Output the (x, y) coordinate of the center of the cell containing the given text.  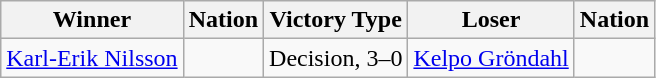
Loser (491, 20)
Winner (92, 20)
Karl-Erik Nilsson (92, 58)
Kelpo Gröndahl (491, 58)
Victory Type (336, 20)
Decision, 3–0 (336, 58)
